Capture the cell that displays the provided text and extract its [X, Y] central coordinate. 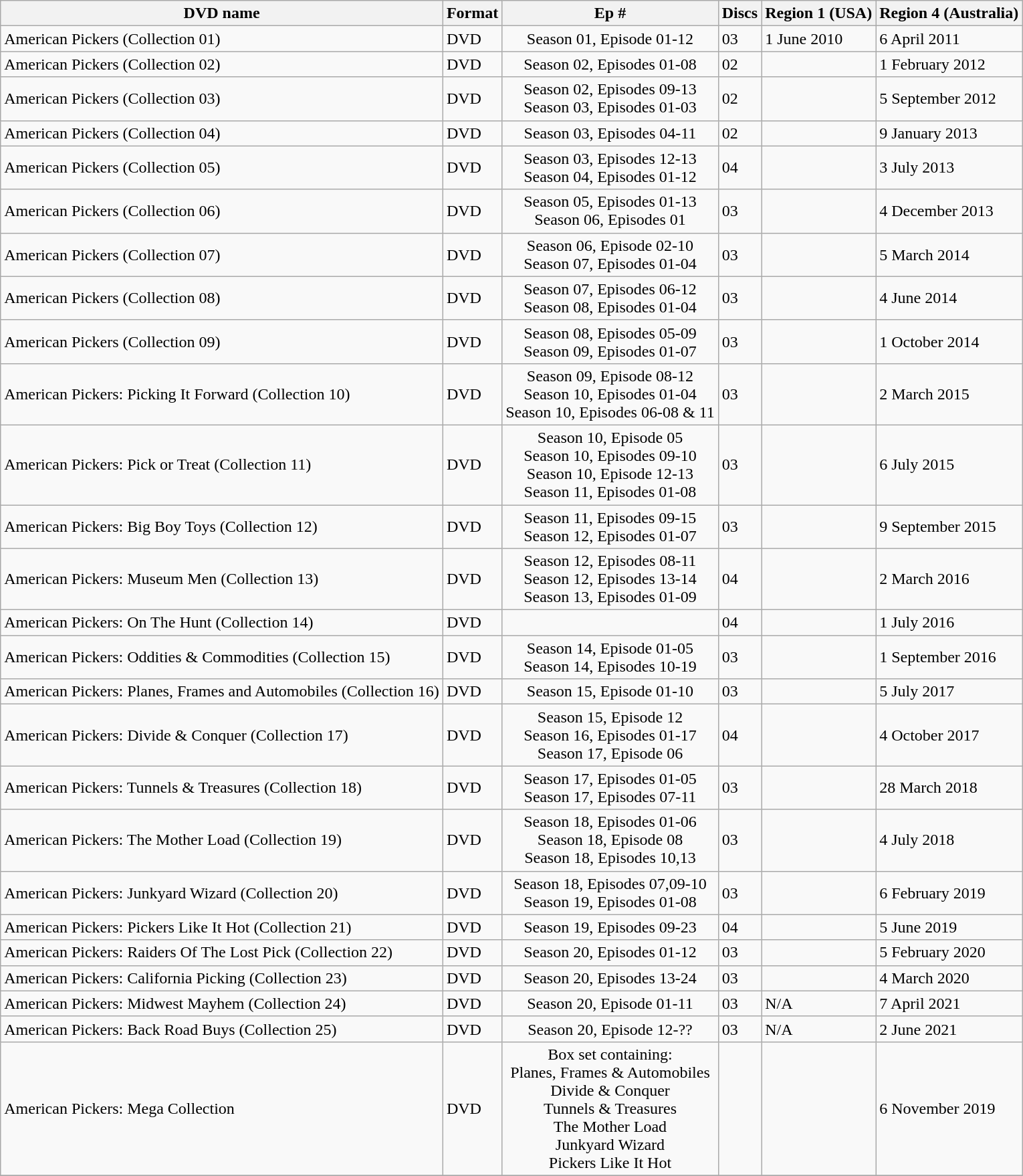
Season 20, Episodes 01-12 [610, 953]
Season 10, Episode 05Season 10, Episodes 09-10Season 10, Episode 12-13Season 11, Episodes 01-08 [610, 464]
5 July 2017 [949, 692]
9 January 2013 [949, 133]
Season 19, Episodes 09-23 [610, 927]
4 June 2014 [949, 298]
American Pickers: California Picking (Collection 23) [222, 978]
American Pickers: Planes, Frames and Automobiles (Collection 16) [222, 692]
Region 1 (USA) [818, 13]
Region 4 (Australia) [949, 13]
5 June 2019 [949, 927]
Season 05, Episodes 01-13Season 06, Episodes 01 [610, 211]
American Pickers: Midwest Mayhem (Collection 24) [222, 1003]
6 April 2011 [949, 39]
Season 03, Episodes 12-13Season 04, Episodes 01-12 [610, 167]
Season 20, Episode 12-?? [610, 1029]
1 July 2016 [949, 623]
Season 06, Episode 02-10Season 07, Episodes 01-04 [610, 254]
2 March 2015 [949, 394]
4 July 2018 [949, 840]
Season 08, Episodes 05-09Season 09, Episodes 01-07 [610, 341]
American Pickers: Raiders Of The Lost Pick (Collection 22) [222, 953]
American Pickers: Mega Collection [222, 1108]
Season 02, Episodes 09-13Season 03, Episodes 01-03 [610, 99]
American Pickers: Big Boy Toys (Collection 12) [222, 526]
American Pickers (Collection 03) [222, 99]
9 September 2015 [949, 526]
Season 18, Episodes 07,09-10Season 19, Episodes 01-08 [610, 892]
2 March 2016 [949, 579]
1 September 2016 [949, 657]
Season 01, Episode 01-12 [610, 39]
American Pickers: Museum Men (Collection 13) [222, 579]
4 October 2017 [949, 735]
4 March 2020 [949, 978]
Season 20, Episodes 13-24 [610, 978]
Season 18, Episodes 01-06Season 18, Episode 08Season 18, Episodes 10,13 [610, 840]
Season 09, Episode 08-12Season 10, Episodes 01-04Season 10, Episodes 06-08 & 11 [610, 394]
1 June 2010 [818, 39]
6 November 2019 [949, 1108]
American Pickers: On The Hunt (Collection 14) [222, 623]
American Pickers: Tunnels & Treasures (Collection 18) [222, 788]
American Pickers (Collection 01) [222, 39]
5 February 2020 [949, 953]
Box set containing:Planes, Frames & AutomobilesDivide & ConquerTunnels & TreasuresThe Mother LoadJunkyard WizardPickers Like It Hot [610, 1108]
2 June 2021 [949, 1029]
American Pickers (Collection 02) [222, 64]
6 July 2015 [949, 464]
7 April 2021 [949, 1003]
DVD name [222, 13]
Ep # [610, 13]
American Pickers (Collection 06) [222, 211]
6 February 2019 [949, 892]
American Pickers (Collection 08) [222, 298]
Season 02, Episodes 01-08 [610, 64]
Season 03, Episodes 04-11 [610, 133]
Season 17, Episodes 01-05Season 17, Episodes 07-11 [610, 788]
American Pickers (Collection 09) [222, 341]
American Pickers: Pickers Like It Hot (Collection 21) [222, 927]
5 March 2014 [949, 254]
Season 15, Episode 01-10 [610, 692]
28 March 2018 [949, 788]
Season 14, Episode 01-05Season 14, Episodes 10-19 [610, 657]
American Pickers: Back Road Buys (Collection 25) [222, 1029]
Discs [740, 13]
Format [472, 13]
American Pickers: The Mother Load (Collection 19) [222, 840]
Season 20, Episode 01-11 [610, 1003]
Season 07, Episodes 06-12Season 08, Episodes 01-04 [610, 298]
Season 15, Episode 12Season 16, Episodes 01-17Season 17, Episode 06 [610, 735]
1 October 2014 [949, 341]
American Pickers: Divide & Conquer (Collection 17) [222, 735]
American Pickers: Pick or Treat (Collection 11) [222, 464]
Season 11, Episodes 09-15Season 12, Episodes 01-07 [610, 526]
American Pickers: Junkyard Wizard (Collection 20) [222, 892]
5 September 2012 [949, 99]
1 February 2012 [949, 64]
American Pickers: Oddities & Commodities (Collection 15) [222, 657]
American Pickers (Collection 04) [222, 133]
Season 12, Episodes 08-11Season 12, Episodes 13-14Season 13, Episodes 01-09 [610, 579]
American Pickers (Collection 07) [222, 254]
American Pickers: Picking It Forward (Collection 10) [222, 394]
American Pickers (Collection 05) [222, 167]
3 July 2013 [949, 167]
4 December 2013 [949, 211]
